Locate the cell with the specified text and output its (X, Y) center coordinate. 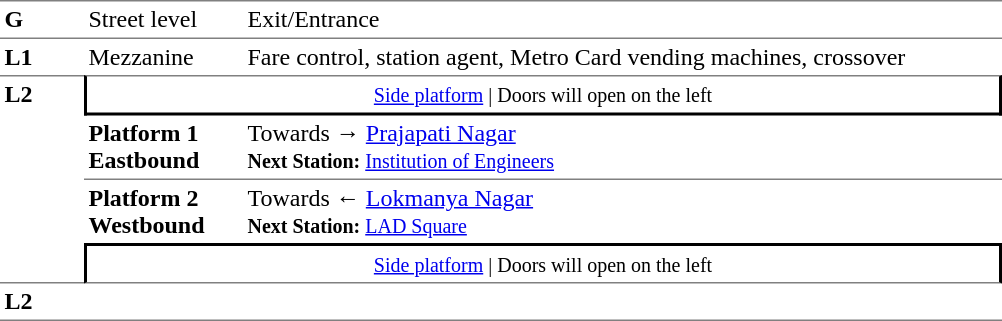
G (42, 20)
Fare control, station agent, Metro Card vending machines, crossover (622, 57)
Mezzanine (164, 57)
Platform 2Westbound (164, 212)
L1 (42, 57)
Exit/Entrance (622, 20)
Platform 1Eastbound (164, 148)
Towards ← Lokmanya NagarNext Station: LAD Square (622, 212)
Towards → Prajapati NagarNext Station: Institution of Engineers (622, 148)
L2 (42, 179)
Street level (164, 20)
